From the cell containing the given text, extract its center point as (x, y) coordinate. 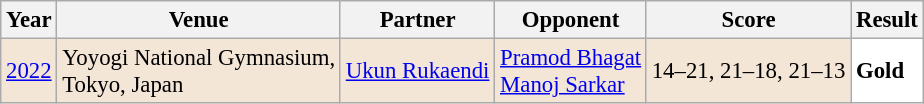
Venue (199, 20)
Year (29, 20)
Yoyogi National Gymnasium,Tokyo, Japan (199, 72)
Pramod Bhagat Manoj Sarkar (571, 72)
Gold (888, 72)
Opponent (571, 20)
2022 (29, 72)
Partner (417, 20)
Ukun Rukaendi (417, 72)
Score (748, 20)
14–21, 21–18, 21–13 (748, 72)
Result (888, 20)
